Return the [x, y] coordinate for the center point of the cell that contains the specified text.  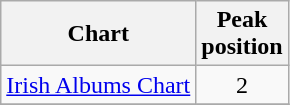
Irish Albums Chart [98, 85]
Peakposition [242, 34]
Chart [98, 34]
2 [242, 85]
